Identify which cell holds the provided text, then report its [X, Y] central coordinate. 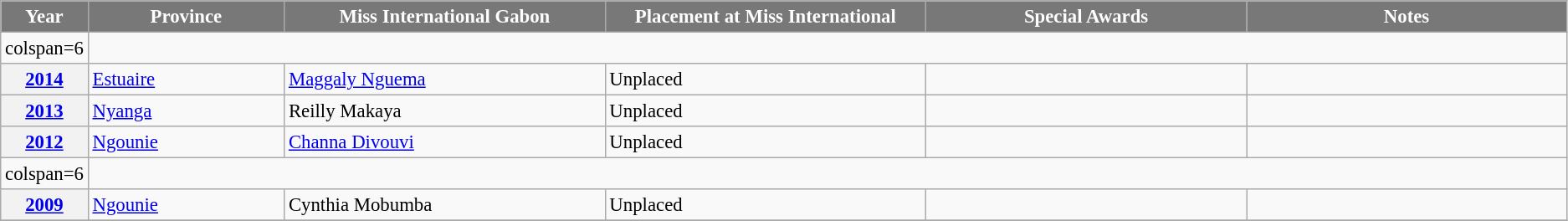
Notes [1407, 17]
2009 [44, 205]
2012 [44, 142]
Reilly Makaya [445, 111]
Province [186, 17]
2013 [44, 111]
Placement at Miss International [765, 17]
Miss International Gabon [445, 17]
Special Awards [1086, 17]
Year [44, 17]
2014 [44, 80]
Nyanga [186, 111]
Estuaire [186, 80]
Cynthia Mobumba [445, 205]
Channa Divouvi [445, 142]
Maggaly Nguema [445, 80]
